Output the (X, Y) coordinate of the center of the cell containing the given text.  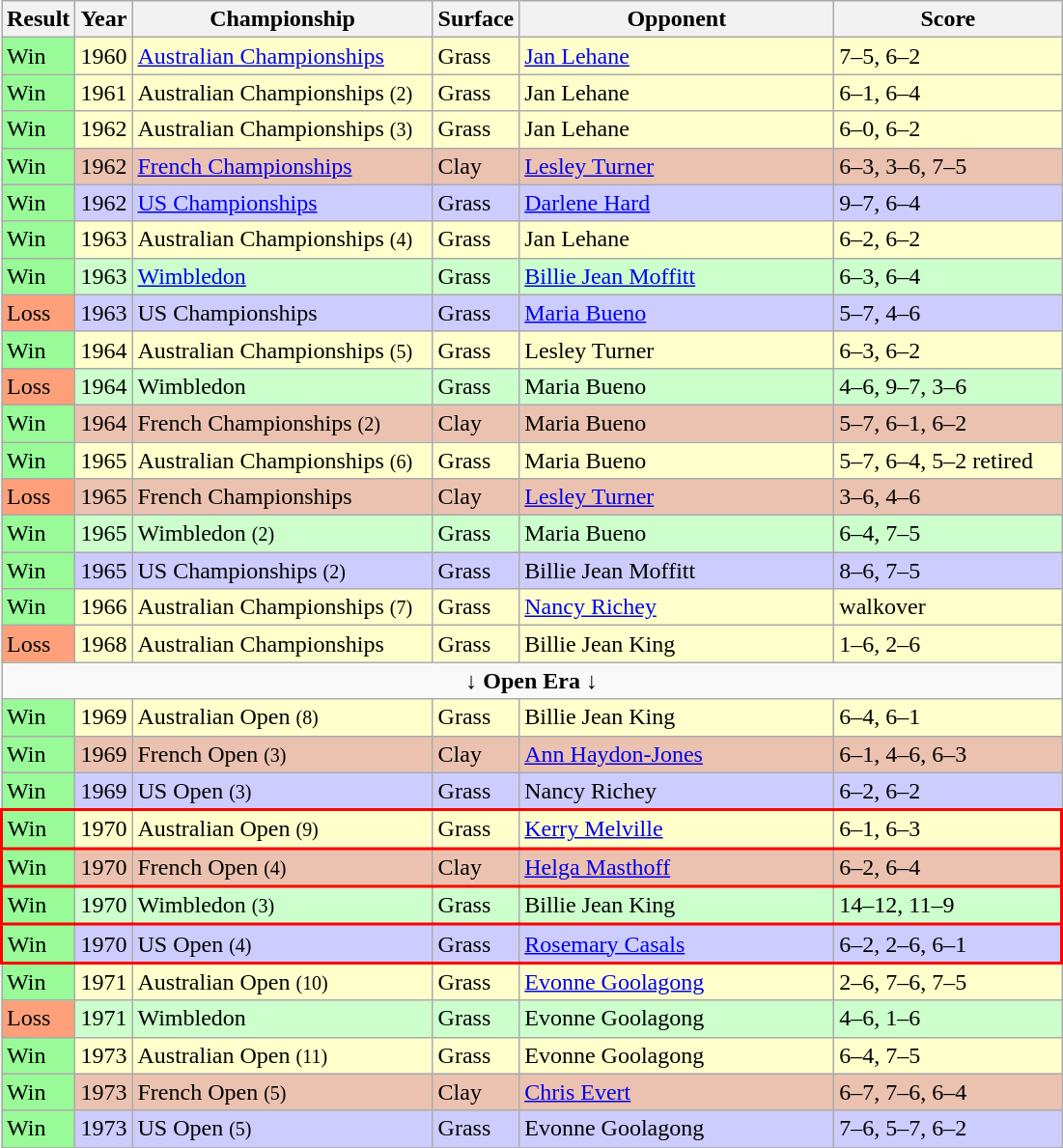
2–6, 7–6, 7–5 (948, 981)
6–1, 6–3 (948, 829)
6–2, 6–4 (948, 867)
6–2, 2–6, 6–1 (948, 944)
Year (104, 19)
4–6, 1–6 (948, 1019)
Australian Championships (7) (282, 607)
6–7, 7–6, 6–4 (948, 1092)
Kerry Melville (677, 829)
Australian Championships (5) (282, 350)
Result (39, 19)
Darlene Hard (677, 203)
7–5, 6–2 (948, 56)
Surface (476, 19)
US Open (5) (282, 1129)
Australian Open (10) (282, 981)
French Open (3) (282, 754)
Australian Championships (4) (282, 239)
Australian Championships (6) (282, 461)
walkover (948, 607)
US Open (4) (282, 944)
Score (948, 19)
6–3, 3–6, 7–5 (948, 166)
Australian Open (9) (282, 829)
1966 (104, 607)
French Championships (2) (282, 423)
5–7, 6–1, 6–2 (948, 423)
14–12, 11–9 (948, 906)
3–6, 4–6 (948, 497)
6–3, 6–2 (948, 350)
9–7, 6–4 (948, 203)
Wimbledon (2) (282, 534)
Australian Open (8) (282, 717)
Opponent (677, 19)
7–6, 5–7, 6–2 (948, 1129)
US Open (3) (282, 792)
6–3, 6–4 (948, 276)
6–1, 6–4 (948, 93)
Australian Championships (2) (282, 93)
6–0, 6–2 (948, 129)
Helga Masthoff (677, 867)
French Open (5) (282, 1092)
Australian Open (11) (282, 1055)
5–7, 6–4, 5–2 retired (948, 461)
Australian Championships (3) (282, 129)
1–6, 2–6 (948, 644)
6–1, 4–6, 6–3 (948, 754)
Wimbledon (3) (282, 906)
1961 (104, 93)
4–6, 9–7, 3–6 (948, 386)
1968 (104, 644)
6–4, 6–1 (948, 717)
Championship (282, 19)
Ann Haydon-Jones (677, 754)
1960 (104, 56)
US Championships (2) (282, 571)
↓ Open Era ↓ (532, 681)
5–7, 4–6 (948, 313)
French Open (4) (282, 867)
8–6, 7–5 (948, 571)
Chris Evert (677, 1092)
Rosemary Casals (677, 944)
